Locate the cell with the specified text and output its (X, Y) center coordinate. 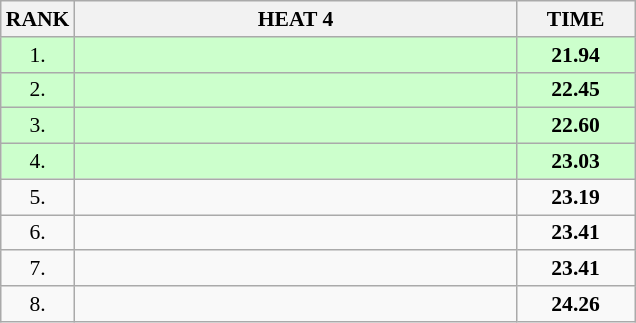
HEAT 4 (295, 19)
2. (38, 90)
6. (38, 233)
21.94 (576, 55)
4. (38, 162)
3. (38, 126)
22.60 (576, 126)
8. (38, 304)
22.45 (576, 90)
7. (38, 269)
RANK (38, 19)
23.03 (576, 162)
5. (38, 197)
TIME (576, 19)
24.26 (576, 304)
1. (38, 55)
23.19 (576, 197)
